Capture the cell that displays the provided text and extract its (X, Y) central coordinate. 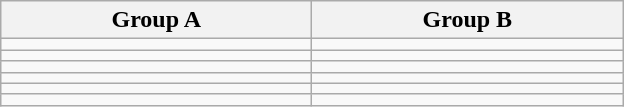
Group B (468, 20)
Group A (156, 20)
